For the text-containing cell, return its midpoint in [X, Y] coordinate format. 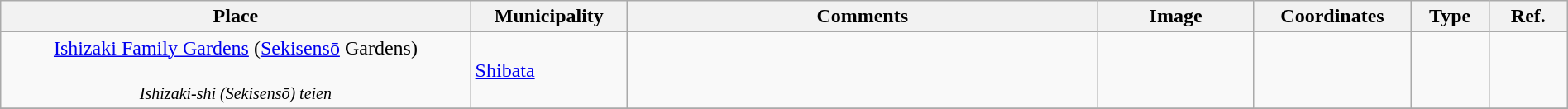
Ishizaki Family Gardens (Sekisensō Gardens)Ishizaki-shi (Sekisensō) teien [236, 70]
Image [1176, 17]
Place [236, 17]
Coordinates [1331, 17]
Municipality [549, 17]
Ref. [1528, 17]
Shibata [549, 70]
Comments [863, 17]
Type [1451, 17]
